Search for the cell housing the specified text and yield its (X, Y) center coordinate. 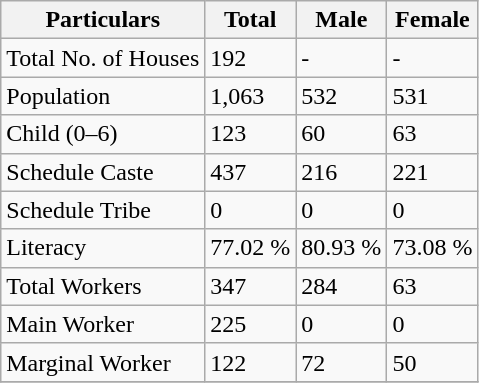
123 (250, 134)
72 (342, 362)
347 (250, 286)
531 (432, 96)
60 (342, 134)
216 (342, 172)
437 (250, 172)
Total Workers (103, 286)
Total (250, 20)
Main Worker (103, 324)
Schedule Caste (103, 172)
532 (342, 96)
73.08 % (432, 248)
192 (250, 58)
Female (432, 20)
225 (250, 324)
221 (432, 172)
1,063 (250, 96)
Marginal Worker (103, 362)
Schedule Tribe (103, 210)
Child (0–6) (103, 134)
Male (342, 20)
Population (103, 96)
122 (250, 362)
50 (432, 362)
Particulars (103, 20)
Total No. of Houses (103, 58)
284 (342, 286)
80.93 % (342, 248)
77.02 % (250, 248)
Literacy (103, 248)
